Locate the cell with the specified text and output its (x, y) center coordinate. 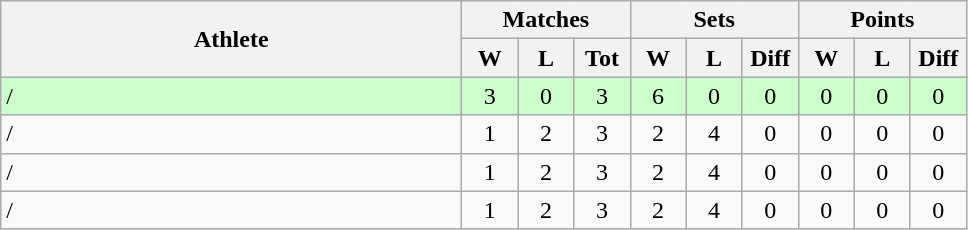
Matches (546, 20)
Points (882, 20)
Sets (714, 20)
6 (658, 96)
Tot (602, 58)
Athlete (232, 39)
